Pinpoint the cell where the given text exists, returning its [x, y] midpoint coordinate. 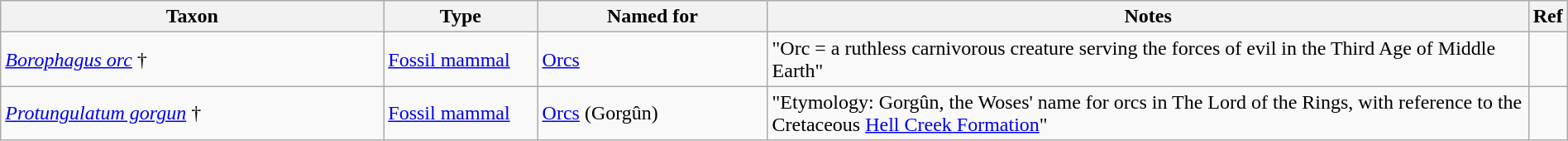
Protungulatum gorgun † [192, 113]
Orcs [653, 60]
Borophagus orc † [192, 60]
Orcs (Gorgûn) [653, 113]
"Orc = a ruthless carnivorous creature serving the forces of evil in the Third Age of Middle Earth" [1148, 60]
Notes [1148, 17]
Taxon [192, 17]
Type [461, 17]
"Etymology: Gorgûn, the Woses' name for orcs in The Lord of the Rings, with reference to the Cretaceous Hell Creek Formation" [1148, 113]
Ref [1548, 17]
Named for [653, 17]
